Return the (x, y) coordinate for the center point of the cell that contains the specified text.  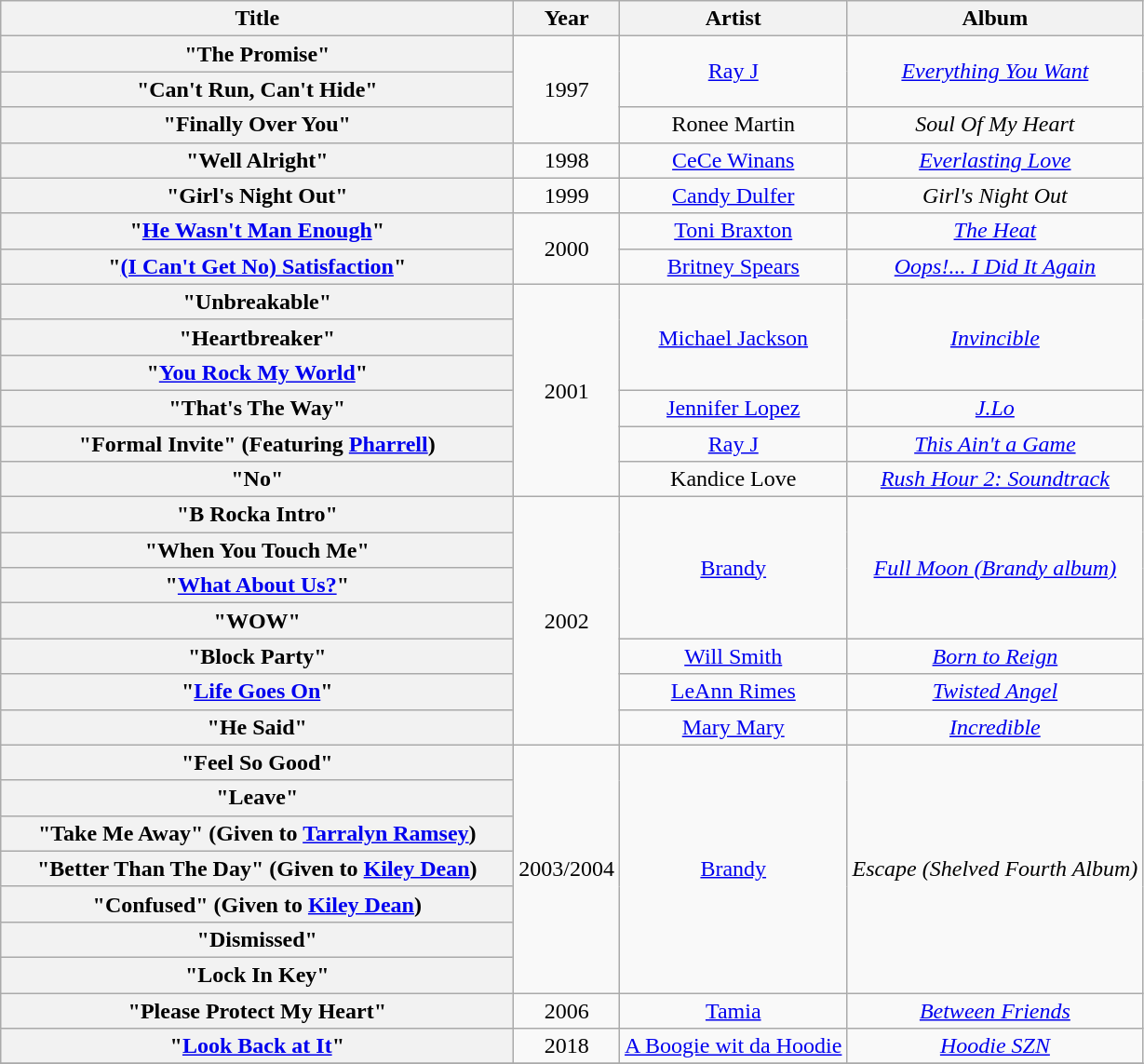
CeCe Winans (734, 160)
This Ain't a Game (995, 444)
Jennifer Lopez (734, 408)
2003/2004 (567, 869)
"Confused" (Given to Kiley Dean) (257, 904)
"Heartbreaker" (257, 337)
A Boogie wit da Hoodie (734, 1046)
"Well Alright" (257, 160)
"Life Goes On" (257, 692)
"(I Can't Get No) Satisfaction" (257, 266)
2006 (567, 1010)
Ronee Martin (734, 125)
"Please Protect My Heart" (257, 1010)
Candy Dulfer (734, 195)
Oops!... I Did It Again (995, 266)
Hoodie SZN (995, 1046)
"Feel So Good" (257, 762)
"Better Than The Day" (Given to Kiley Dean) (257, 869)
"Formal Invite" (Featuring Pharrell) (257, 444)
"Finally Over You" (257, 125)
Year (567, 19)
"Unbreakable" (257, 302)
Mary Mary (734, 727)
"Take Me Away" (Given to Tarralyn Ramsey) (257, 833)
"The Promise" (257, 54)
Toni Braxton (734, 231)
Rush Hour 2: Soundtrack (995, 479)
"He Said" (257, 727)
1997 (567, 89)
"Lock In Key" (257, 975)
Michael Jackson (734, 337)
2000 (567, 249)
Everything You Want (995, 72)
"He Wasn't Man Enough" (257, 231)
Title (257, 19)
Album (995, 19)
"Girl's Night Out" (257, 195)
Born to Reign (995, 656)
"WOW" (257, 621)
"That's The Way" (257, 408)
Invincible (995, 337)
"Look Back at It" (257, 1046)
"Block Party" (257, 656)
2018 (567, 1046)
Britney Spears (734, 266)
The Heat (995, 231)
2001 (567, 390)
"When You Touch Me" (257, 550)
1999 (567, 195)
"No" (257, 479)
Escape (Shelved Fourth Album) (995, 869)
1998 (567, 160)
Kandice Love (734, 479)
Incredible (995, 727)
"You Rock My World" (257, 372)
"Dismissed" (257, 939)
Soul Of My Heart (995, 125)
"Leave" (257, 798)
Girl's Night Out (995, 195)
"Can't Run, Can't Hide" (257, 89)
Tamia (734, 1010)
LeAnn Rimes (734, 692)
Between Friends (995, 1010)
Everlasting Love (995, 160)
Will Smith (734, 656)
2002 (567, 621)
Twisted Angel (995, 692)
"What About Us?" (257, 586)
"B Rocka Intro" (257, 515)
Artist (734, 19)
J.Lo (995, 408)
Full Moon (Brandy album) (995, 568)
